Pinpoint the cell where the given text exists, returning its [x, y] midpoint coordinate. 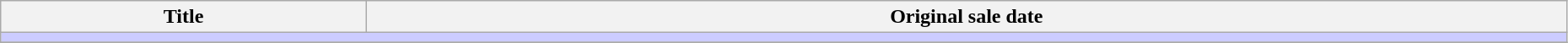
Original sale date [967, 17]
Title [184, 17]
